Provide the (x, y) coordinate of the cell's center where the given text is located.  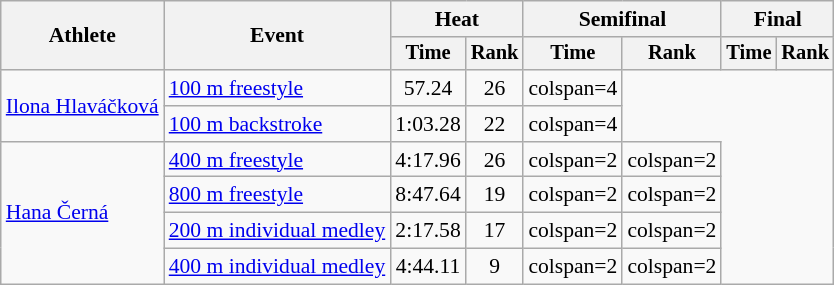
Athlete (82, 36)
Ilona Hlaváčková (82, 106)
4:17.96 (428, 160)
100 m backstroke (278, 124)
400 m individual medley (278, 267)
800 m freestyle (278, 195)
400 m freestyle (278, 160)
57.24 (428, 88)
200 m individual medley (278, 231)
Final (777, 19)
17 (495, 231)
8:47.64 (428, 195)
4:44.11 (428, 267)
Event (278, 36)
22 (495, 124)
9 (495, 267)
19 (495, 195)
Semifinal (622, 19)
Heat (456, 19)
2:17.58 (428, 231)
100 m freestyle (278, 88)
Hana Černá (82, 213)
1:03.28 (428, 124)
